Search for the cell housing the specified text and yield its (x, y) center coordinate. 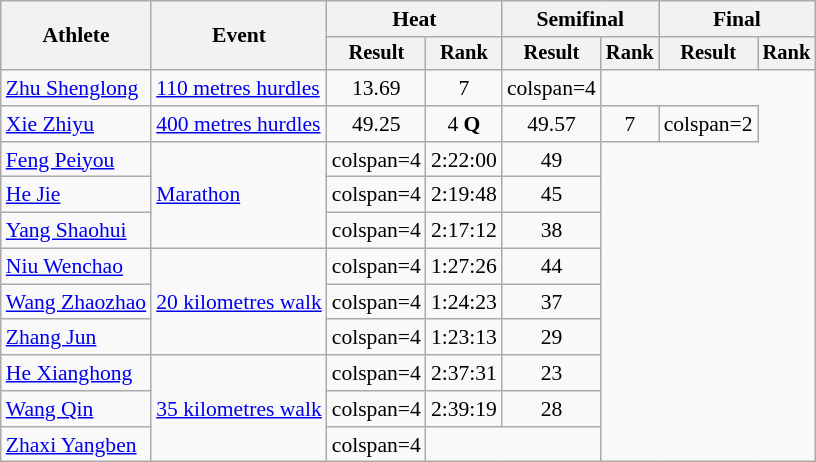
Feng Peiyou (76, 160)
Niu Wenchao (76, 267)
Marathon (239, 196)
colspan=2 (708, 124)
29 (552, 338)
4 Q (464, 124)
45 (552, 195)
38 (552, 231)
2:37:31 (464, 373)
28 (552, 409)
He Jie (76, 195)
49.57 (552, 124)
2:39:19 (464, 409)
Zhang Jun (76, 338)
Wang Qin (76, 409)
44 (552, 267)
400 metres hurdles (239, 124)
Athlete (76, 36)
37 (552, 302)
Event (239, 36)
Semifinal (580, 19)
20 kilometres walk (239, 302)
Wang Zhaozhao (76, 302)
13.69 (376, 88)
23 (552, 373)
49.25 (376, 124)
2:22:00 (464, 160)
Heat (414, 19)
2:17:12 (464, 231)
1:27:26 (464, 267)
49 (552, 160)
1:24:23 (464, 302)
He Xianghong (76, 373)
Final (738, 19)
1:23:13 (464, 338)
Zhu Shenglong (76, 88)
110 metres hurdles (239, 88)
Yang Shaohui (76, 231)
Xie Zhiyu (76, 124)
35 kilometres walk (239, 408)
2:19:48 (464, 195)
